Extract the (X, Y) coordinate from the center of the cell holding the provided text.  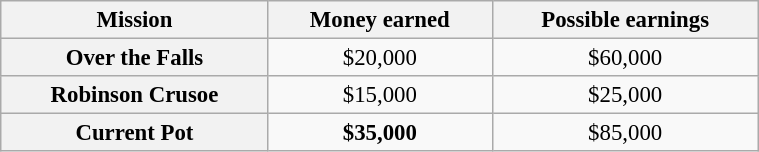
Possible earnings (625, 20)
$60,000 (625, 57)
Over the Falls (134, 57)
$35,000 (380, 133)
Current Pot (134, 133)
$85,000 (625, 133)
Robinson Crusoe (134, 95)
Mission (134, 20)
$20,000 (380, 57)
$15,000 (380, 95)
Money earned (380, 20)
$25,000 (625, 95)
